Provide the (X, Y) coordinate of the cell's center where the given text is located.  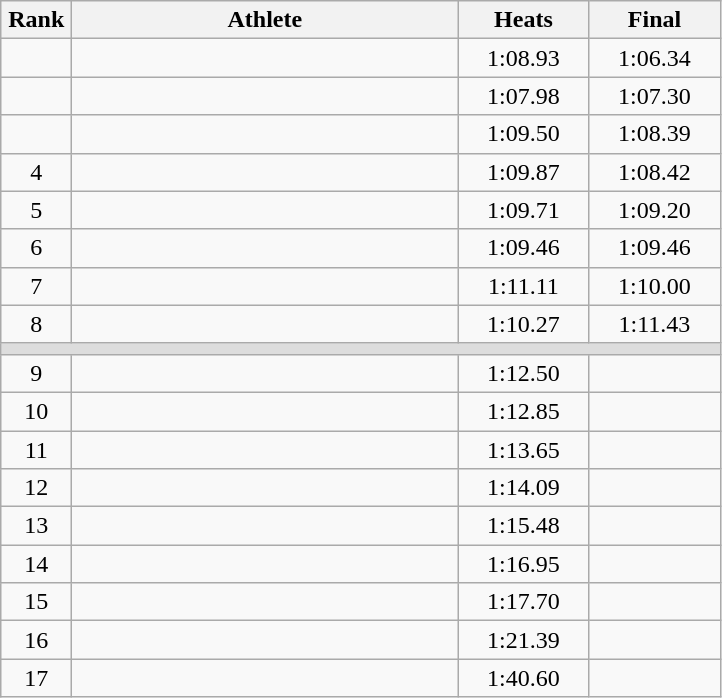
5 (36, 210)
10 (36, 411)
15 (36, 602)
1:14.09 (524, 488)
1:09.87 (524, 172)
13 (36, 526)
1:11.11 (524, 286)
9 (36, 373)
1:10.00 (654, 286)
1:09.71 (524, 210)
1:13.65 (524, 449)
17 (36, 678)
14 (36, 564)
7 (36, 286)
Final (654, 20)
4 (36, 172)
1:11.43 (654, 324)
6 (36, 248)
1:10.27 (524, 324)
1:08.42 (654, 172)
Rank (36, 20)
1:09.20 (654, 210)
1:16.95 (524, 564)
Athlete (265, 20)
1:06.34 (654, 58)
1:12.85 (524, 411)
1:21.39 (524, 640)
1:17.70 (524, 602)
1:40.60 (524, 678)
Heats (524, 20)
1:08.93 (524, 58)
1:07.98 (524, 96)
8 (36, 324)
12 (36, 488)
1:09.50 (524, 134)
1:07.30 (654, 96)
16 (36, 640)
1:08.39 (654, 134)
11 (36, 449)
1:15.48 (524, 526)
1:12.50 (524, 373)
